Identify which cell holds the provided text, then report its [x, y] central coordinate. 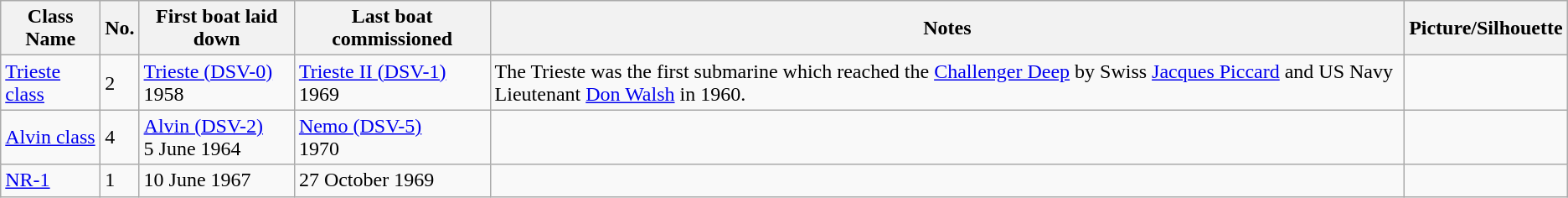
Alvin class [50, 138]
Last boat commissioned [392, 29]
10 June 1967 [216, 180]
27 October 1969 [392, 180]
No. [120, 29]
Trieste II (DSV-1)1969 [392, 82]
4 [120, 138]
NR-1 [50, 180]
2 [120, 82]
Notes [947, 29]
Nemo (DSV-5)1970 [392, 138]
First boat laid down [216, 29]
The Trieste was the first submarine which reached the Challenger Deep by Swiss Jacques Piccard and US Navy Lieutenant Don Walsh in 1960. [947, 82]
1 [120, 180]
Class Name [50, 29]
Trieste (DSV-0)1958 [216, 82]
Trieste class [50, 82]
Alvin (DSV-2)5 June 1964 [216, 138]
Picture/Silhouette [1486, 29]
